Find where the given text appears and provide that cell's center as (X, Y) coordinate. 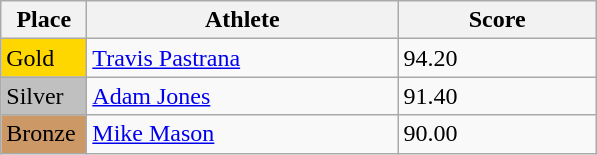
Gold (44, 58)
Adam Jones (242, 96)
Athlete (242, 20)
Travis Pastrana (242, 58)
Bronze (44, 134)
91.40 (498, 96)
Score (498, 20)
94.20 (498, 58)
Silver (44, 96)
Place (44, 20)
90.00 (498, 134)
Mike Mason (242, 134)
